Capture the cell that displays the provided text and extract its [X, Y] central coordinate. 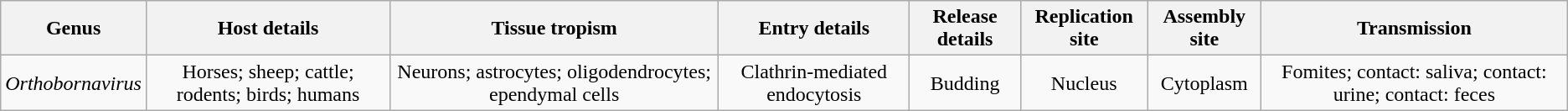
Genus [74, 29]
Budding [965, 82]
Clathrin-mediated endocytosis [814, 82]
Release details [965, 29]
Orthobornavirus [74, 82]
Entry details [814, 29]
Horses; sheep; cattle; rodents; birds; humans [268, 82]
Tissue tropism [554, 29]
Neurons; astrocytes; oligodendrocytes; ependymal cells [554, 82]
Host details [268, 29]
Fomites; contact: saliva; contact: urine; contact: feces [1414, 82]
Transmission [1414, 29]
Nucleus [1084, 82]
Assembly site [1204, 29]
Replication site [1084, 29]
Cytoplasm [1204, 82]
